Return [x, y] of the center of cell containing provided text 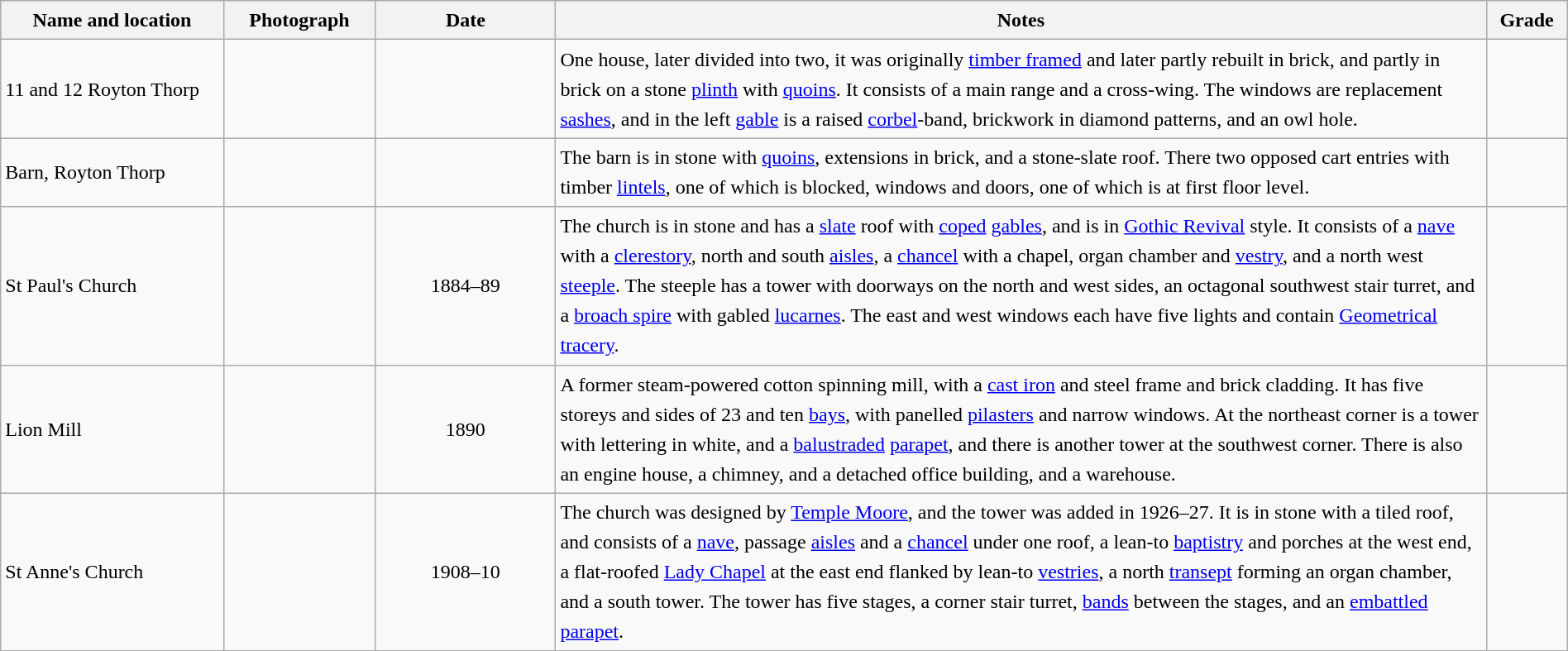
Grade [1527, 20]
1884–89 [466, 286]
Name and location [112, 20]
11 and 12 Royton Thorp [112, 89]
St Paul's Church [112, 286]
Photograph [299, 20]
St Anne's Church [112, 572]
Barn, Royton Thorp [112, 172]
Notes [1021, 20]
Date [466, 20]
1908–10 [466, 572]
Lion Mill [112, 428]
1890 [466, 428]
